Return the [x, y] coordinate for the center point of the cell that contains the specified text.  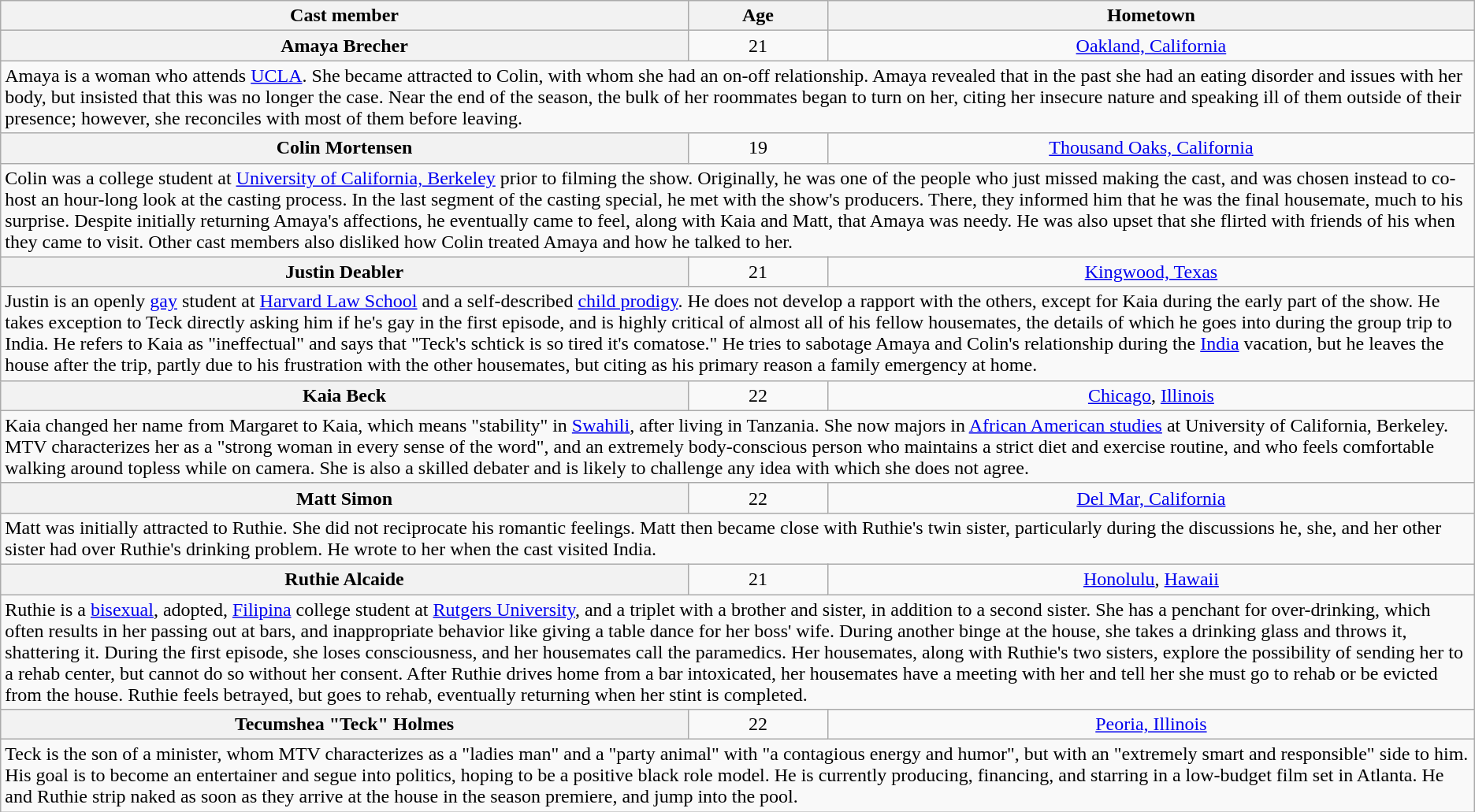
Honolulu, Hawaii [1152, 579]
Thousand Oaks, California [1152, 148]
Oakland, California [1152, 46]
Kingwood, Texas [1152, 272]
Tecumshea "Teck" Holmes [345, 725]
19 [758, 148]
Del Mar, California [1152, 498]
Amaya Brecher [345, 46]
Ruthie Alcaide [345, 579]
Colin Mortensen [345, 148]
Peoria, Illinois [1152, 725]
Cast member [345, 16]
Matt Simon [345, 498]
Chicago, Illinois [1152, 395]
Justin Deabler [345, 272]
Age [758, 16]
Kaia Beck [345, 395]
Hometown [1152, 16]
